Find where the given text appears and provide that cell's center as [x, y] coordinate. 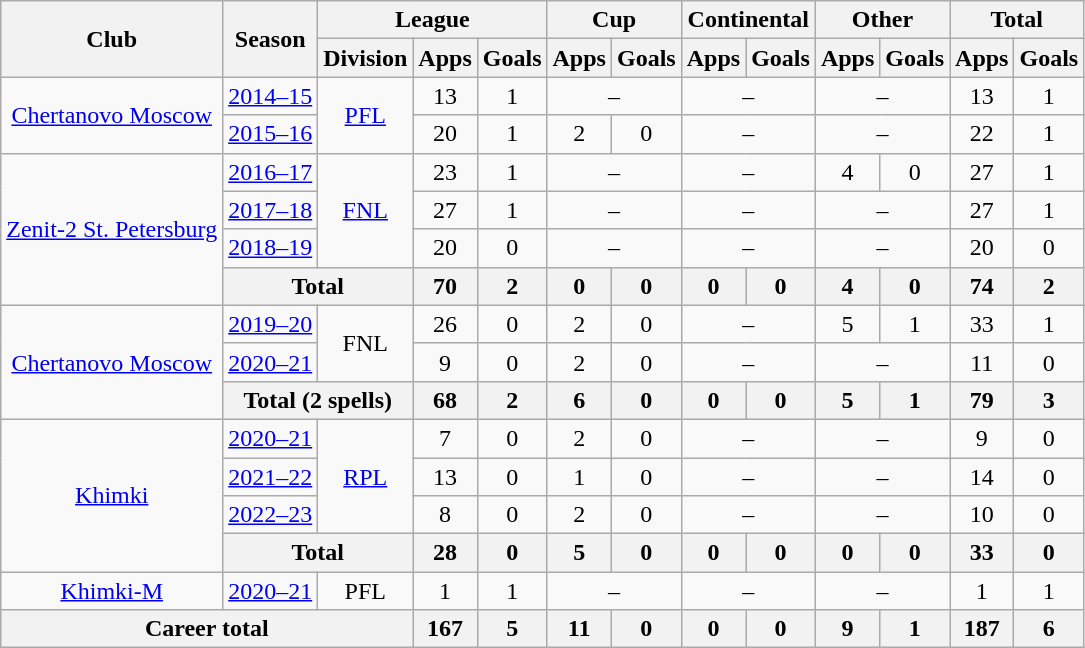
2014–15 [270, 96]
2021–22 [270, 477]
2022–23 [270, 515]
2017–18 [270, 210]
Khimki [112, 495]
League [432, 20]
79 [982, 400]
74 [982, 286]
7 [445, 438]
Total (2 spells) [318, 400]
22 [982, 134]
2015–16 [270, 134]
10 [982, 515]
8 [445, 515]
Other [882, 20]
167 [445, 629]
70 [445, 286]
14 [982, 477]
68 [445, 400]
28 [445, 553]
2016–17 [270, 172]
2019–20 [270, 324]
Khimki-M [112, 591]
RPL [366, 476]
Cup [614, 20]
Division [366, 58]
2018–19 [270, 248]
187 [982, 629]
Continental [748, 20]
23 [445, 172]
3 [1049, 400]
26 [445, 324]
Club [112, 39]
Season [270, 39]
Career total [207, 629]
Zenit-2 St. Petersburg [112, 229]
